Return [X, Y] of the center of cell containing provided text 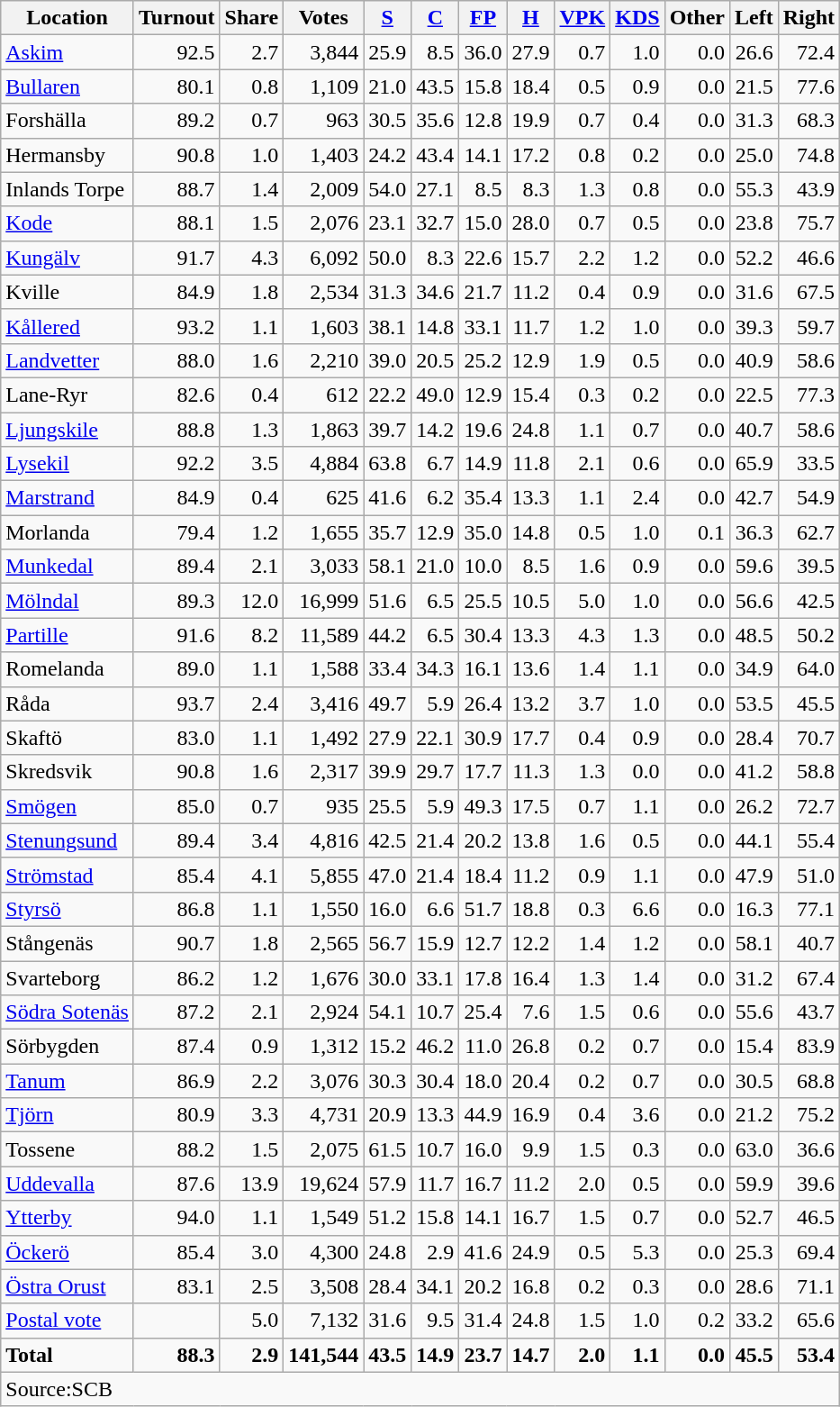
VPK [583, 18]
16.9 [531, 1115]
70.7 [808, 738]
62.7 [808, 532]
1,549 [324, 1218]
34.9 [754, 669]
39.0 [387, 360]
44.9 [483, 1115]
33.4 [387, 669]
19.9 [531, 121]
11,589 [324, 635]
25.3 [754, 1252]
2,924 [324, 1012]
C [436, 18]
9.9 [531, 1149]
2,534 [324, 292]
43.9 [808, 189]
39.5 [808, 567]
0.1 [697, 532]
77.1 [808, 909]
53.5 [754, 703]
32.7 [436, 223]
74.8 [808, 155]
Tjörn [68, 1115]
68.8 [808, 1081]
Stångenäs [68, 943]
48.5 [754, 635]
3.0 [252, 1252]
93.2 [176, 326]
61.5 [387, 1149]
86.8 [176, 909]
25.2 [483, 360]
65.6 [808, 1321]
29.7 [436, 772]
23.7 [483, 1355]
935 [324, 806]
Munkedal [68, 567]
30.0 [387, 977]
21.7 [483, 292]
52.7 [754, 1218]
33.2 [754, 1321]
19,624 [324, 1184]
8.2 [252, 635]
6.7 [436, 464]
80.9 [176, 1115]
86.2 [176, 977]
26.8 [531, 1047]
68.3 [808, 121]
Ljungskile [68, 430]
69.4 [808, 1252]
2,317 [324, 772]
1,550 [324, 909]
89.2 [176, 121]
3.4 [252, 840]
72.4 [808, 52]
25.4 [483, 1012]
33.5 [808, 464]
Ytterby [68, 1218]
FP [483, 18]
Lane-Ryr [68, 395]
30.3 [387, 1081]
36.6 [808, 1149]
26.4 [483, 703]
16.4 [531, 977]
79.4 [176, 532]
22.5 [754, 395]
3,076 [324, 1081]
3,033 [324, 567]
11.3 [531, 772]
75.7 [808, 223]
Tossene [68, 1149]
Smögen [68, 806]
1,588 [324, 669]
83.9 [808, 1047]
20.5 [436, 360]
57.9 [387, 1184]
Left [754, 18]
46.2 [436, 1047]
63.8 [387, 464]
49.3 [483, 806]
94.0 [176, 1218]
51.0 [808, 875]
15.0 [483, 223]
Other [697, 18]
10.0 [483, 567]
2,009 [324, 189]
Partille [68, 635]
17.5 [531, 806]
14.2 [436, 430]
3.3 [252, 1115]
Inlands Torpe [68, 189]
22.1 [436, 738]
24.9 [531, 1252]
Source:SCB [420, 1389]
12.0 [252, 601]
92.5 [176, 52]
Tanum [68, 1081]
17.8 [483, 977]
25.9 [387, 52]
Råda [68, 703]
31.2 [754, 977]
34.6 [436, 292]
Postal vote [68, 1321]
21.5 [754, 86]
6,092 [324, 258]
12.8 [483, 121]
Södra Sotenäs [68, 1012]
59.9 [754, 1184]
KDS [637, 18]
Landvetter [68, 360]
91.6 [176, 635]
Romelanda [68, 669]
71.1 [808, 1286]
89.3 [176, 601]
11.8 [531, 464]
Svarteborg [68, 977]
93.7 [176, 703]
Stenungsund [68, 840]
Sörbygden [68, 1047]
Votes [324, 18]
Askim [68, 52]
50.0 [387, 258]
59.7 [808, 326]
16.3 [754, 909]
963 [324, 121]
86.9 [176, 1081]
40.9 [754, 360]
15.2 [387, 1047]
46.6 [808, 258]
4,816 [324, 840]
15.7 [531, 258]
51.2 [387, 1218]
88.3 [176, 1355]
72.7 [808, 806]
75.2 [808, 1115]
3,508 [324, 1286]
16.1 [483, 669]
Morlanda [68, 532]
23.8 [754, 223]
35.7 [387, 532]
24.2 [387, 155]
18.8 [531, 909]
51.7 [483, 909]
2,210 [324, 360]
77.6 [808, 86]
3,844 [324, 52]
34.3 [436, 669]
625 [324, 498]
54.1 [387, 1012]
1,863 [324, 430]
Right [808, 18]
Turnout [176, 18]
Kville [68, 292]
1.9 [583, 360]
7,132 [324, 1321]
67.4 [808, 977]
43.4 [436, 155]
5.3 [637, 1252]
58.8 [808, 772]
16.8 [531, 1286]
21.2 [754, 1115]
2,076 [324, 223]
55.4 [808, 840]
88.8 [176, 430]
2.5 [252, 1286]
82.6 [176, 395]
12.7 [483, 943]
2.7 [252, 52]
Kållered [68, 326]
16,999 [324, 601]
28.0 [531, 223]
63.0 [754, 1149]
25.0 [754, 155]
50.2 [808, 635]
36.3 [754, 532]
1,676 [324, 977]
55.3 [754, 189]
47.9 [754, 875]
38.1 [387, 326]
Öckerö [68, 1252]
87.6 [176, 1184]
44.2 [387, 635]
6.2 [436, 498]
Mölndal [68, 601]
2,075 [324, 1149]
15.9 [436, 943]
30.9 [483, 738]
141,544 [324, 1355]
49.0 [436, 395]
22.2 [387, 395]
47.0 [387, 875]
612 [324, 395]
9.5 [436, 1321]
Lysekil [68, 464]
35.0 [483, 532]
88.0 [176, 360]
Styrsö [68, 909]
13.2 [531, 703]
3.7 [583, 703]
3,416 [324, 703]
52.2 [754, 258]
83.1 [176, 1286]
35.6 [436, 121]
41.2 [754, 772]
64.0 [808, 669]
13.8 [531, 840]
36.0 [483, 52]
Strömstad [68, 875]
19.6 [483, 430]
Kode [68, 223]
7.6 [531, 1012]
56.7 [387, 943]
77.3 [808, 395]
65.9 [754, 464]
4,300 [324, 1252]
87.4 [176, 1047]
18.0 [483, 1081]
Share [252, 18]
1,312 [324, 1047]
3.5 [252, 464]
46.5 [808, 1218]
56.6 [754, 601]
91.7 [176, 258]
53.4 [808, 1355]
59.6 [754, 567]
88.7 [176, 189]
54.0 [387, 189]
83.0 [176, 738]
H [531, 18]
87.2 [176, 1012]
1,603 [324, 326]
Östra Orust [68, 1286]
28.6 [754, 1286]
Total [68, 1355]
26.6 [754, 52]
26.2 [754, 806]
Location [68, 18]
11.0 [483, 1047]
1,655 [324, 532]
Hermansby [68, 155]
51.6 [387, 601]
39.6 [808, 1184]
Kungälv [68, 258]
1,492 [324, 738]
Bullaren [68, 86]
20.9 [387, 1115]
67.5 [808, 292]
43.7 [808, 1012]
42.7 [754, 498]
Uddevalla [68, 1184]
88.2 [176, 1149]
4,731 [324, 1115]
1,109 [324, 86]
92.2 [176, 464]
80.1 [176, 86]
49.7 [387, 703]
3.6 [637, 1115]
23.1 [387, 223]
90.7 [176, 943]
85.0 [176, 806]
14.7 [531, 1355]
Forshälla [68, 121]
5,855 [324, 875]
44.1 [754, 840]
20.4 [531, 1081]
2,565 [324, 943]
1,403 [324, 155]
34.1 [436, 1286]
39.9 [387, 772]
27.1 [436, 189]
54.9 [808, 498]
13.9 [252, 1184]
4,884 [324, 464]
4.1 [252, 875]
12.2 [531, 943]
Skaftö [68, 738]
13.6 [531, 669]
Skredsvik [68, 772]
89.0 [176, 669]
31.4 [483, 1321]
88.1 [176, 223]
Marstrand [68, 498]
22.6 [483, 258]
10.5 [531, 601]
35.4 [483, 498]
39.3 [754, 326]
S [387, 18]
55.6 [754, 1012]
17.2 [531, 155]
39.7 [387, 430]
